Capture the cell that displays the provided text and extract its (X, Y) central coordinate. 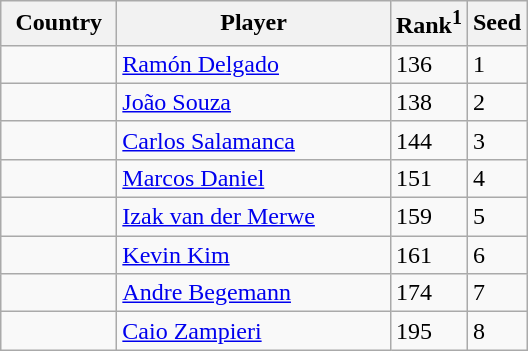
174 (428, 293)
138 (428, 102)
1 (496, 64)
Country (59, 24)
Kevin Kim (254, 255)
144 (428, 140)
Andre Begemann (254, 293)
7 (496, 293)
João Souza (254, 102)
Izak van der Merwe (254, 217)
Player (254, 24)
5 (496, 217)
6 (496, 255)
159 (428, 217)
Seed (496, 24)
8 (496, 331)
Carlos Salamanca (254, 140)
195 (428, 331)
Rank1 (428, 24)
Ramón Delgado (254, 64)
136 (428, 64)
161 (428, 255)
4 (496, 178)
151 (428, 178)
Caio Zampieri (254, 331)
3 (496, 140)
Marcos Daniel (254, 178)
2 (496, 102)
